Pinpoint the cell where the given text exists, returning its (x, y) midpoint coordinate. 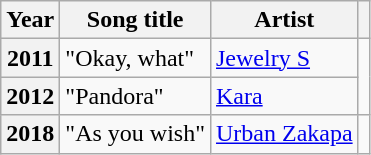
Year (30, 20)
Song title (136, 20)
Artist (284, 20)
2018 (30, 134)
2011 (30, 58)
2012 (30, 96)
"Pandora" (136, 96)
Urban Zakapa (284, 134)
"As you wish" (136, 134)
Jewelry S (284, 58)
"Okay, what" (136, 58)
Kara (284, 96)
